Pinpoint the cell where the given text exists, returning its [X, Y] midpoint coordinate. 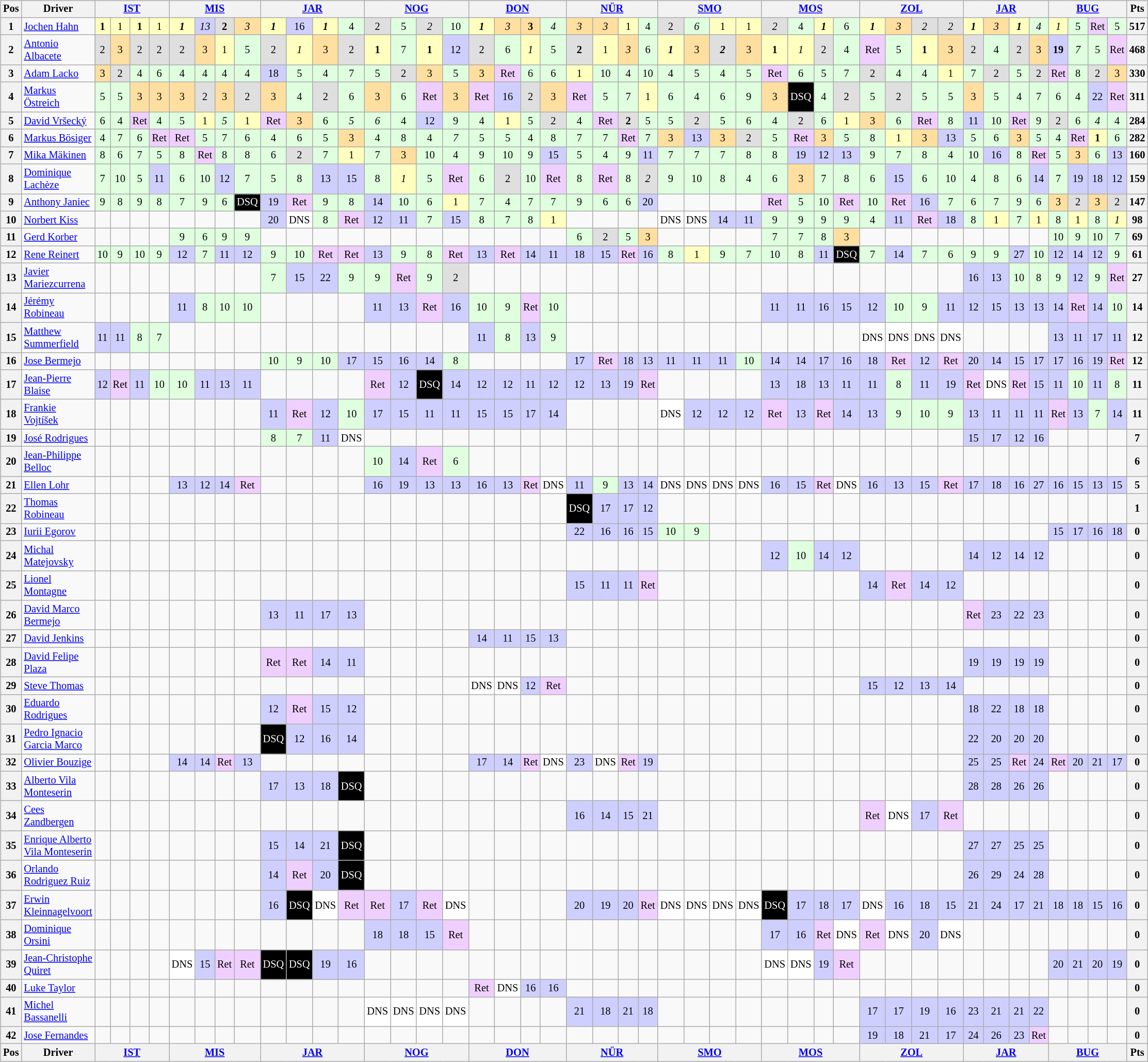
Enrique Alberto Vila Monteserin [58, 846]
Pedro Ignacio Garcia Marco [58, 739]
40 [11, 988]
Steve Thomas [58, 686]
Mika Mäkinen [58, 155]
39 [11, 965]
Matthew Summerfield [58, 337]
Jérémy Robineau [58, 308]
42 [11, 1035]
Markus Bösiger [58, 138]
159 [1137, 179]
David Jenkins [58, 639]
Eduardo Rodrigues [58, 709]
34 [11, 816]
Lionel Montagne [58, 585]
282 [1137, 138]
69 [1137, 237]
Dominique Orsini [58, 935]
Erwin Kleinnagelvoort [58, 905]
Ellen Lohr [58, 485]
Luke Taylor [58, 988]
160 [1137, 155]
Orlando Rodriguez Ruiz [58, 875]
330 [1137, 74]
Jean-Christophe Quiret [58, 965]
98 [1137, 220]
38 [11, 935]
33 [11, 786]
35 [11, 846]
37 [11, 905]
Gerd Korber [58, 237]
Antonio Albacete [58, 50]
468 [1137, 50]
Thomas Robineau [58, 509]
311 [1137, 97]
32 [11, 763]
61 [1137, 255]
284 [1137, 121]
Michal Matejovsky [58, 555]
Frankie Vojtíšek [58, 414]
Dominique Lachèze [58, 179]
41 [11, 1012]
Cees Zandbergen [58, 816]
Jose Bermejo [58, 361]
Olivier Bouzige [58, 763]
30 [11, 709]
David Felipe Plaza [58, 662]
36 [11, 875]
Javier Mariezcurrena [58, 278]
Michel Bassanelli [58, 1012]
31 [11, 739]
Jose Fernandes [58, 1035]
David Vršecký [58, 121]
Markus Östreich [58, 97]
David Marco Bermejo [58, 615]
Alberto Vila Monteserin [58, 786]
Jochen Hahn [58, 26]
José Rodrigues [58, 438]
Iurii Egorov [58, 532]
Jean-Pierre Blaise [58, 385]
147 [1137, 203]
Anthony Janiec [58, 203]
Adam Lacko [58, 74]
Jean-Philippe Belloc [58, 462]
Norbert Kiss [58, 220]
Rene Reinert [58, 255]
517 [1137, 26]
